Locate the cell with the specified text and output its [X, Y] center coordinate. 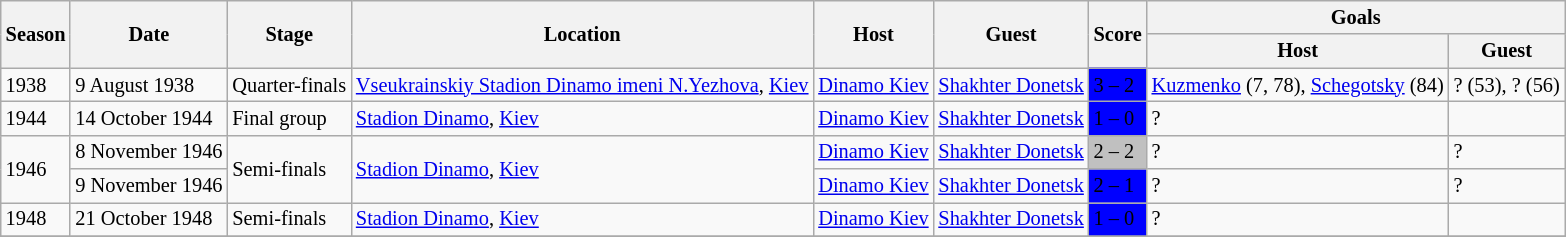
1948 [36, 219]
21 October 1948 [148, 219]
Goals [1356, 17]
14 October 1944 [148, 118]
Kuzmenko (7, 78), Schegotsky (84) [1298, 85]
Quarter-finals [289, 85]
1946 [36, 168]
2 – 1 [1118, 186]
Stage [289, 34]
? (53), ? (56) [1507, 85]
Score [1118, 34]
3 – 2 [1118, 85]
Final group [289, 118]
1938 [36, 85]
2 – 2 [1118, 152]
Season [36, 34]
8 November 1946 [148, 152]
9 August 1938 [148, 85]
Location [582, 34]
Date [148, 34]
Vseukrainskiy Stadion Dinamo imeni N.Yezhova, Kiev [582, 85]
1944 [36, 118]
9 November 1946 [148, 186]
